Return the (X, Y) coordinate for the center point of the cell that contains the specified text.  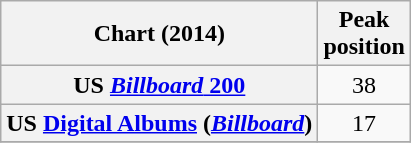
Chart (2014) (160, 34)
US Billboard 200 (160, 85)
US Digital Albums (Billboard) (160, 123)
Peakposition (364, 34)
17 (364, 123)
38 (364, 85)
